Identify which cell holds the provided text, then report its [x, y] central coordinate. 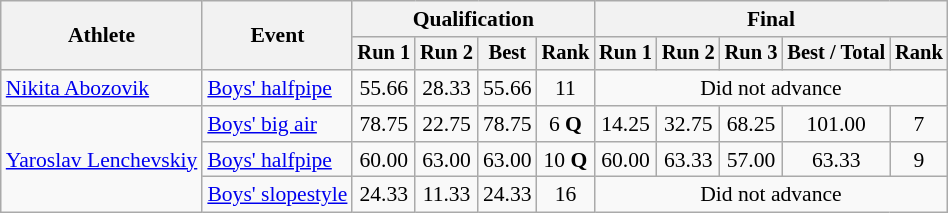
Nikita Abozovik [102, 88]
11.33 [446, 195]
Final [770, 19]
9 [919, 160]
7 [919, 124]
Qualification [473, 19]
16 [566, 195]
101.00 [836, 124]
22.75 [446, 124]
Boys' slopestyle [277, 195]
Run 3 [752, 54]
Boys' big air [277, 124]
14.25 [626, 124]
11 [566, 88]
Athlete [102, 36]
32.75 [688, 124]
68.25 [752, 124]
Yaroslav Lenchevskiy [102, 160]
Best [508, 54]
Event [277, 36]
57.00 [752, 160]
Best / Total [836, 54]
10 Q [566, 160]
28.33 [446, 88]
6 Q [566, 124]
